Provide the (x, y) coordinate of the cell's center where the given text is located.  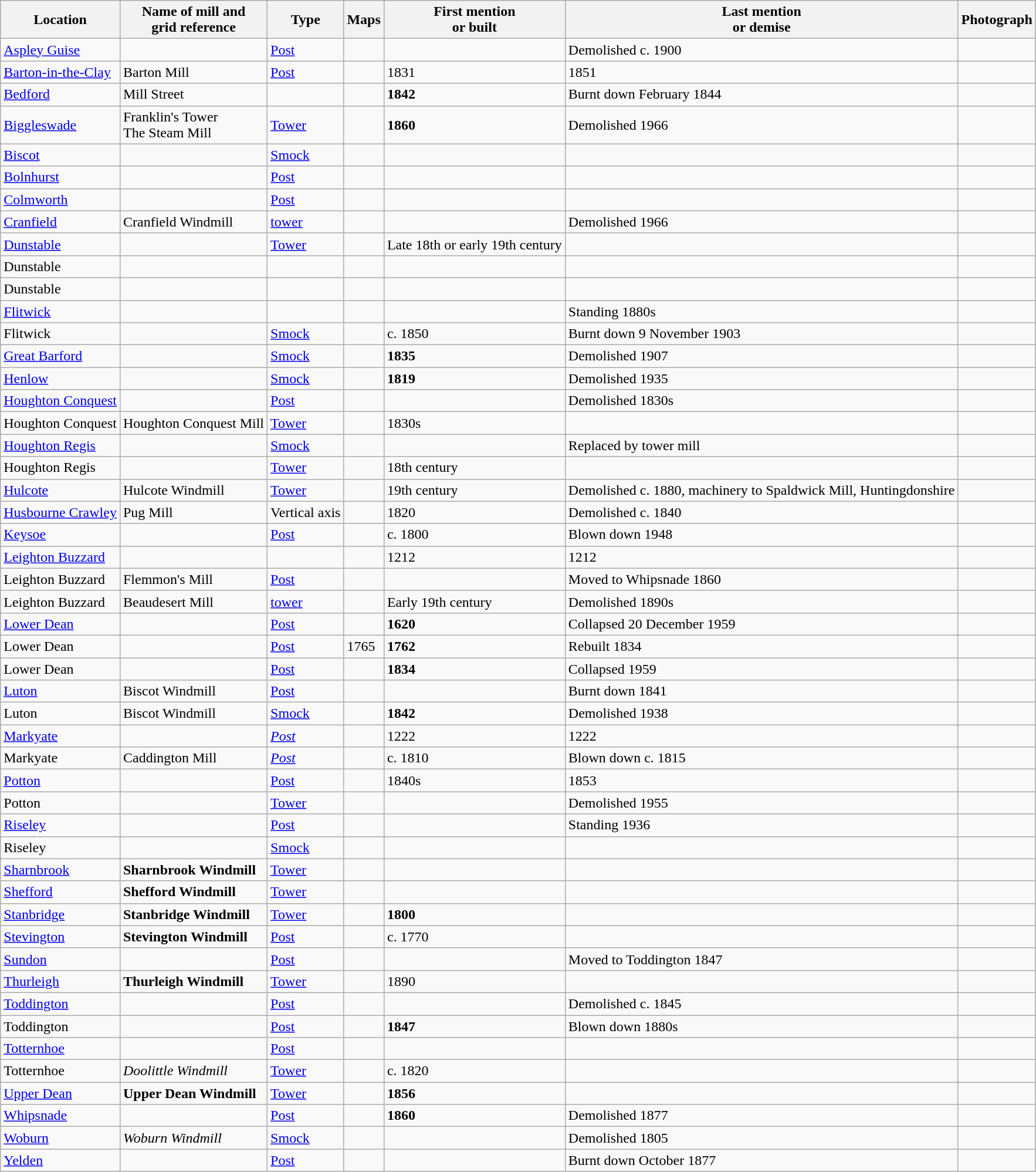
Maps (364, 20)
Demolished 1890s (761, 602)
Sundon (60, 959)
Burnt down October 1877 (761, 1160)
Burnt down February 1844 (761, 94)
Franklin's TowerThe Steam Mill (194, 124)
Biggleswade (60, 124)
Stanbridge (60, 914)
Upper Dean Windmill (194, 1093)
Collapsed 1959 (761, 668)
c. 1820 (474, 1071)
Blown down 1948 (761, 535)
Demolished c. 1845 (761, 1004)
1890 (474, 981)
Hulcote (60, 490)
Demolished 1877 (761, 1116)
Biscot (60, 155)
Yelden (60, 1160)
1765 (364, 646)
Standing 1880s (761, 312)
Bolnhurst (60, 177)
Stevington Windmill (194, 937)
1847 (474, 1026)
18th century (474, 468)
Shefford (60, 892)
Thurleigh (60, 981)
Replaced by tower mill (761, 445)
Late 18th or early 19th century (474, 244)
Demolished 1830s (761, 401)
Moved to Toddington 1847 (761, 959)
Woburn (60, 1138)
Barton Mill (194, 72)
1834 (474, 668)
Type (306, 20)
Demolished 1955 (761, 803)
Blown down c. 1815 (761, 758)
Rebuilt 1834 (761, 646)
Henlow (60, 379)
Cranfield (60, 222)
Aspley Guise (60, 50)
1856 (474, 1093)
Barton-in-the-Clay (60, 72)
Colmworth (60, 200)
1831 (474, 72)
Demolished c. 1840 (761, 512)
Photograph (997, 20)
Doolittle Windmill (194, 1071)
Demolished 1938 (761, 714)
1800 (474, 914)
Cranfield Windmill (194, 222)
Vertical axis (306, 512)
c. 1810 (474, 758)
Stevington (60, 937)
c. 1770 (474, 937)
1840s (474, 781)
1853 (761, 781)
c. 1850 (474, 334)
Bedford (60, 94)
Demolished 1805 (761, 1138)
1820 (474, 512)
Stanbridge Windmill (194, 914)
Thurleigh Windmill (194, 981)
Standing 1936 (761, 825)
Collapsed 20 December 1959 (761, 624)
Pug Mill (194, 512)
Name of mill andgrid reference (194, 20)
Husbourne Crawley (60, 512)
Keysoe (60, 535)
Houghton Conquest Mill (194, 423)
Sharnbrook Windmill (194, 870)
1851 (761, 72)
Burnt down 1841 (761, 691)
Demolished c. 1900 (761, 50)
Last mention or demise (761, 20)
Great Barford (60, 356)
c. 1800 (474, 535)
Demolished 1935 (761, 379)
1819 (474, 379)
Location (60, 20)
First mentionor built (474, 20)
Burnt down 9 November 1903 (761, 334)
Shefford Windmill (194, 892)
Hulcote Windmill (194, 490)
Moved to Whipsnade 1860 (761, 579)
Early 19th century (474, 602)
Flemmon's Mill (194, 579)
19th century (474, 490)
Upper Dean (60, 1093)
Demolished c. 1880, machinery to Spaldwick Mill, Huntingdonshire (761, 490)
Demolished 1907 (761, 356)
Mill Street (194, 94)
1835 (474, 356)
1620 (474, 624)
1830s (474, 423)
Blown down 1880s (761, 1026)
1762 (474, 646)
Sharnbrook (60, 870)
Beaudesert Mill (194, 602)
Whipsnade (60, 1116)
Woburn Windmill (194, 1138)
Caddington Mill (194, 758)
